Determine the (X, Y) coordinate at the center of the cell enclosing the given text.  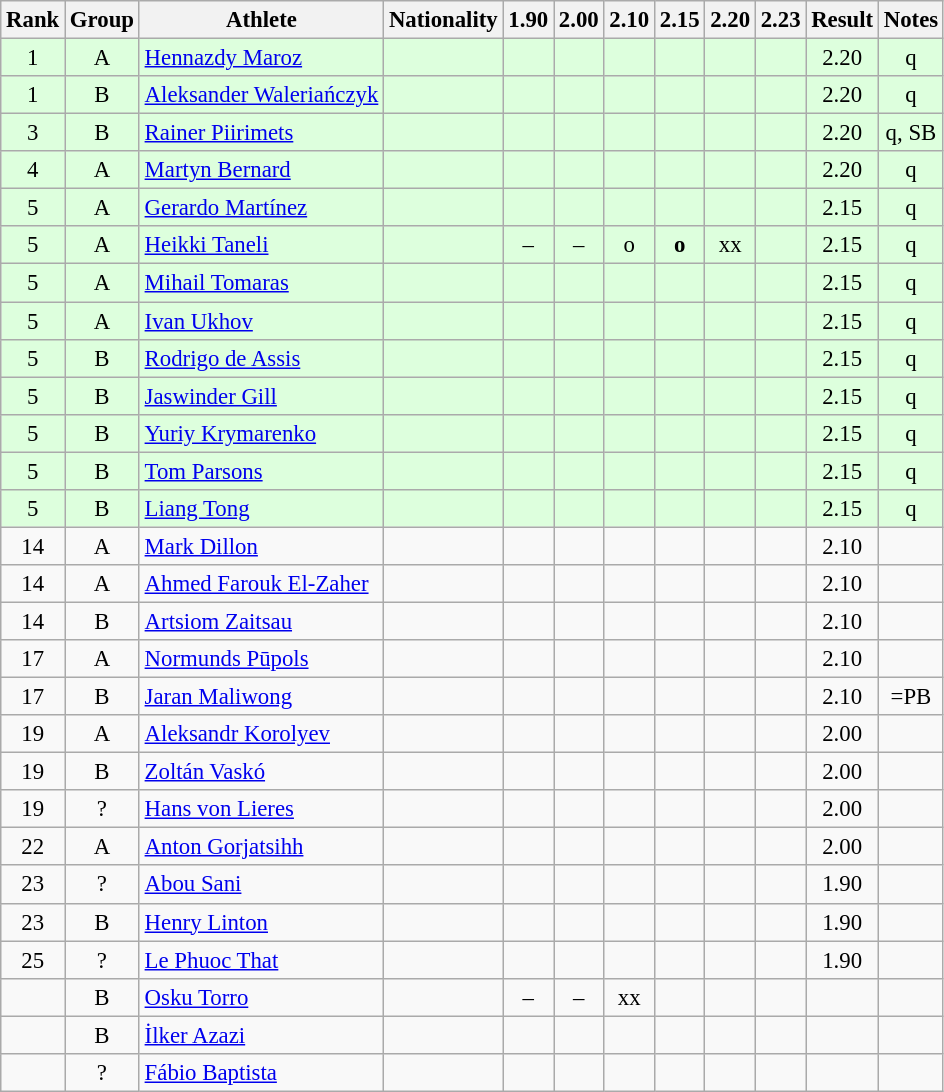
Anton Gorjatsihh (261, 847)
Hans von Lieres (261, 809)
Martyn Bernard (261, 170)
Jaran Maliwong (261, 697)
İlker Azazi (261, 1035)
Yuriy Krymarenko (261, 433)
3 (33, 133)
Notes (910, 20)
Hennazdy Maroz (261, 58)
Result (842, 20)
q, SB (910, 133)
Ahmed Farouk El-Zaher (261, 584)
Mihail Tomaras (261, 283)
Heikki Taneli (261, 245)
Gerardo Martínez (261, 208)
Artsiom Zaitsau (261, 621)
4 (33, 170)
Normunds Pūpols (261, 659)
Rainer Piirimets (261, 133)
=PB (910, 697)
Zoltán Vaskó (261, 772)
Aleksandr Korolyev (261, 734)
Abou Sani (261, 885)
Fábio Baptista (261, 1073)
Henry Linton (261, 922)
Rank (33, 20)
Mark Dillon (261, 546)
2.23 (780, 20)
Ivan Ukhov (261, 321)
Athlete (261, 20)
Rodrigo de Assis (261, 358)
Le Phuoc That (261, 960)
Nationality (444, 20)
Group (102, 20)
Liang Tong (261, 509)
Aleksander Waleriańczyk (261, 95)
25 (33, 960)
Jaswinder Gill (261, 396)
22 (33, 847)
Osku Torro (261, 997)
Tom Parsons (261, 471)
